From the cell containing the given text, extract its center point as (X, Y) coordinate. 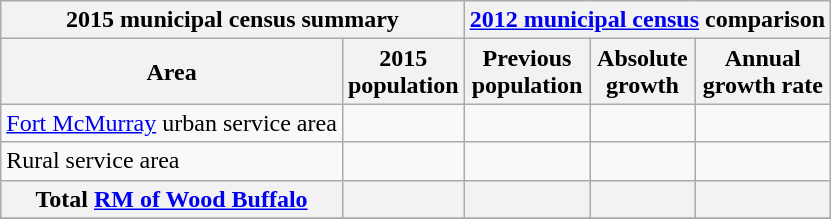
Annualgrowth rate (763, 72)
2012 municipal census comparison (647, 20)
Previouspopulation (527, 72)
Absolutegrowth (642, 72)
Area (172, 72)
2015population (403, 72)
Fort McMurray urban service area (172, 123)
Total RM of Wood Buffalo (172, 199)
Rural service area (172, 161)
2015 municipal census summary (232, 20)
